Extract the (x, y) coordinate from the center of the cell holding the provided text.  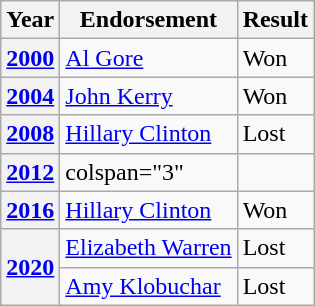
2008 (30, 134)
Result (275, 20)
Amy Klobuchar (148, 286)
2012 (30, 172)
2016 (30, 210)
John Kerry (148, 96)
2020 (30, 267)
Elizabeth Warren (148, 248)
2004 (30, 96)
colspan="3" (148, 172)
2000 (30, 58)
Year (30, 20)
Al Gore (148, 58)
Endorsement (148, 20)
